Extract the (x, y) coordinate from the center of the cell holding the provided text.  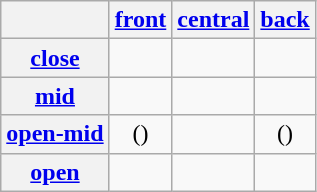
open (55, 172)
central (214, 20)
close (55, 58)
back (285, 20)
open-mid (55, 134)
mid (55, 96)
front (140, 20)
